Find where the given text appears and provide that cell's center as (X, Y) coordinate. 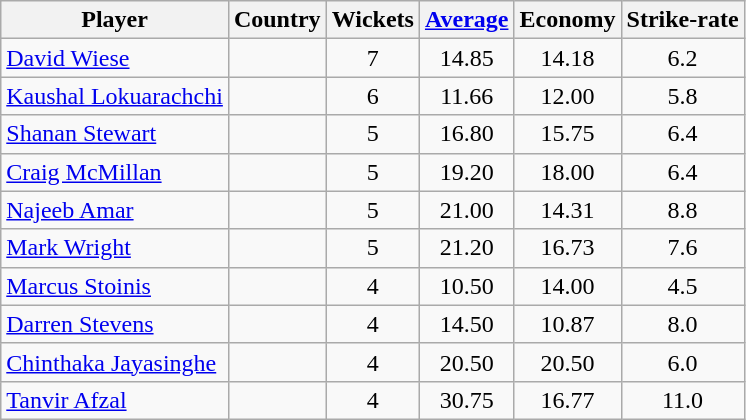
Kaushal Lokuarachchi (115, 96)
14.00 (568, 286)
Chinthaka Jayasinghe (115, 362)
16.77 (568, 400)
19.20 (466, 172)
7 (372, 58)
12.00 (568, 96)
Najeeb Amar (115, 210)
Craig McMillan (115, 172)
Tanvir Afzal (115, 400)
Marcus Stoinis (115, 286)
10.87 (568, 324)
14.18 (568, 58)
16.73 (568, 248)
21.00 (466, 210)
6.2 (682, 58)
10.50 (466, 286)
Player (115, 20)
14.85 (466, 58)
Mark Wright (115, 248)
15.75 (568, 134)
Average (466, 20)
5.8 (682, 96)
6 (372, 96)
14.31 (568, 210)
Economy (568, 20)
18.00 (568, 172)
Shanan Stewart (115, 134)
21.20 (466, 248)
Strike-rate (682, 20)
8.0 (682, 324)
11.0 (682, 400)
11.66 (466, 96)
16.80 (466, 134)
7.6 (682, 248)
8.8 (682, 210)
Wickets (372, 20)
6.0 (682, 362)
David Wiese (115, 58)
14.50 (466, 324)
4.5 (682, 286)
Darren Stevens (115, 324)
Country (277, 20)
30.75 (466, 400)
